Search for the cell housing the specified text and yield its (X, Y) center coordinate. 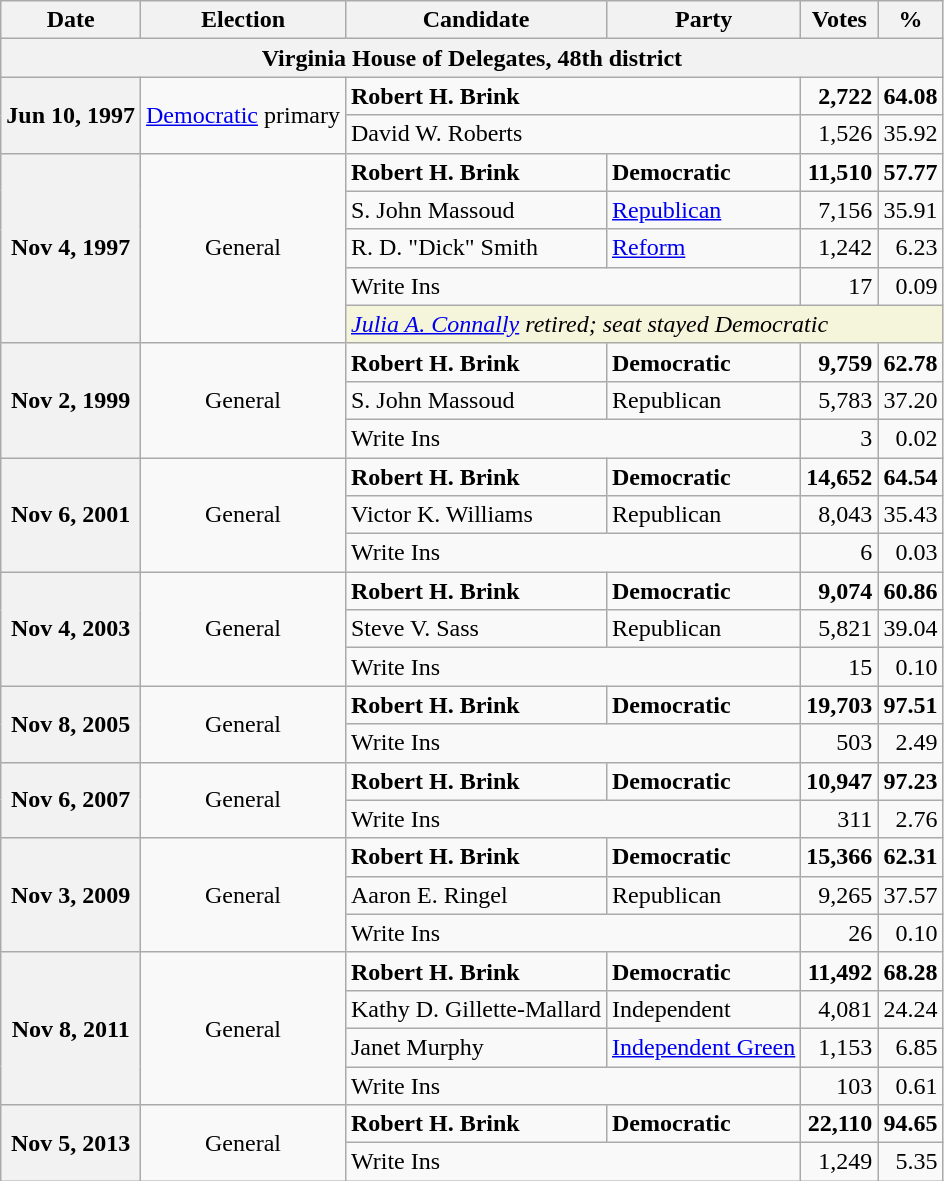
4,081 (840, 1009)
Nov 3, 2009 (71, 895)
Nov 6, 2001 (71, 515)
503 (840, 743)
35.92 (910, 134)
Independent (703, 1009)
37.57 (910, 895)
97.23 (910, 781)
35.43 (910, 515)
Nov 8, 2011 (71, 1028)
15 (840, 667)
60.86 (910, 591)
Virginia House of Delegates, 48th district (472, 58)
R. D. "Dick" Smith (476, 248)
64.08 (910, 96)
2.76 (910, 819)
Nov 8, 2005 (71, 724)
6.85 (910, 1047)
% (910, 20)
Kathy D. Gillette-Mallard (476, 1009)
Election (244, 20)
15,366 (840, 857)
0.09 (910, 286)
Date (71, 20)
26 (840, 933)
5,783 (840, 400)
2,722 (840, 96)
Party (703, 20)
Jun 10, 1997 (71, 115)
35.91 (910, 210)
11,492 (840, 971)
1,153 (840, 1047)
64.54 (910, 477)
0.61 (910, 1085)
17 (840, 286)
8,043 (840, 515)
Nov 2, 1999 (71, 400)
0.02 (910, 438)
Julia A. Connally retired; seat stayed Democratic (644, 324)
Independent Green (703, 1047)
9,759 (840, 362)
10,947 (840, 781)
David W. Roberts (572, 134)
Reform (703, 248)
103 (840, 1085)
39.04 (910, 629)
0.03 (910, 553)
3 (840, 438)
6 (840, 553)
1,242 (840, 248)
Votes (840, 20)
1,249 (840, 1162)
57.77 (910, 172)
9,074 (840, 591)
68.28 (910, 971)
97.51 (910, 705)
Democratic primary (244, 115)
Janet Murphy (476, 1047)
5.35 (910, 1162)
1,526 (840, 134)
11,510 (840, 172)
24.24 (910, 1009)
6.23 (910, 248)
Nov 4, 2003 (71, 629)
14,652 (840, 477)
Candidate (476, 20)
Nov 6, 2007 (71, 800)
5,821 (840, 629)
7,156 (840, 210)
62.78 (910, 362)
94.65 (910, 1124)
Nov 5, 2013 (71, 1143)
Nov 4, 1997 (71, 248)
22,110 (840, 1124)
Aaron E. Ringel (476, 895)
37.20 (910, 400)
Steve V. Sass (476, 629)
Victor K. Williams (476, 515)
62.31 (910, 857)
9,265 (840, 895)
2.49 (910, 743)
311 (840, 819)
19,703 (840, 705)
